Pinpoint the cell where the given text exists, returning its (x, y) midpoint coordinate. 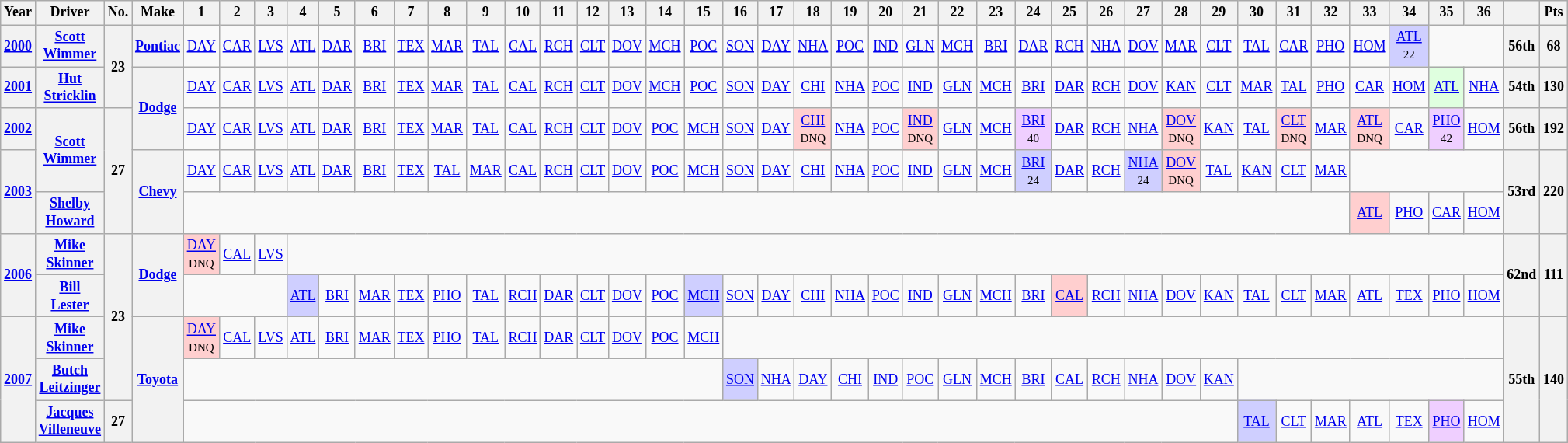
192 (1554, 129)
3 (270, 12)
Jacques Villeneuve (70, 421)
No. (118, 12)
2 (237, 12)
11 (559, 12)
24 (1033, 12)
PHO42 (1447, 129)
Pts (1554, 12)
Shelby Howard (70, 213)
Hut Stricklin (70, 88)
21 (920, 12)
32 (1331, 12)
INDDNQ (920, 129)
2002 (19, 129)
140 (1554, 379)
Year (19, 12)
6 (374, 12)
25 (1070, 12)
15 (704, 12)
2003 (19, 191)
29 (1219, 12)
34 (1409, 12)
130 (1554, 88)
4 (303, 12)
30 (1257, 12)
Bill Lester (70, 296)
16 (741, 12)
19 (850, 12)
ATLDNQ (1370, 129)
10 (523, 12)
2006 (19, 275)
Driver (70, 12)
2007 (19, 379)
9 (485, 12)
220 (1554, 191)
18 (813, 12)
62nd (1522, 275)
26 (1106, 12)
13 (628, 12)
5 (337, 12)
36 (1483, 12)
Make (158, 12)
NHA24 (1143, 171)
1 (201, 12)
20 (885, 12)
68 (1554, 46)
Chevy (158, 191)
31 (1294, 12)
8 (447, 12)
7 (411, 12)
17 (776, 12)
2000 (19, 46)
14 (665, 12)
Toyota (158, 379)
12 (593, 12)
CHIDNQ (813, 129)
Butch Leitzinger (70, 379)
CLTDNQ (1294, 129)
35 (1447, 12)
ATL22 (1409, 46)
BRI40 (1033, 129)
22 (958, 12)
55th (1522, 379)
Pontiac (158, 46)
28 (1181, 12)
54th (1522, 88)
111 (1554, 275)
2001 (19, 88)
33 (1370, 12)
53rd (1522, 191)
BRI24 (1033, 171)
